Provide the [X, Y] coordinate of the cell's center where the given text is located.  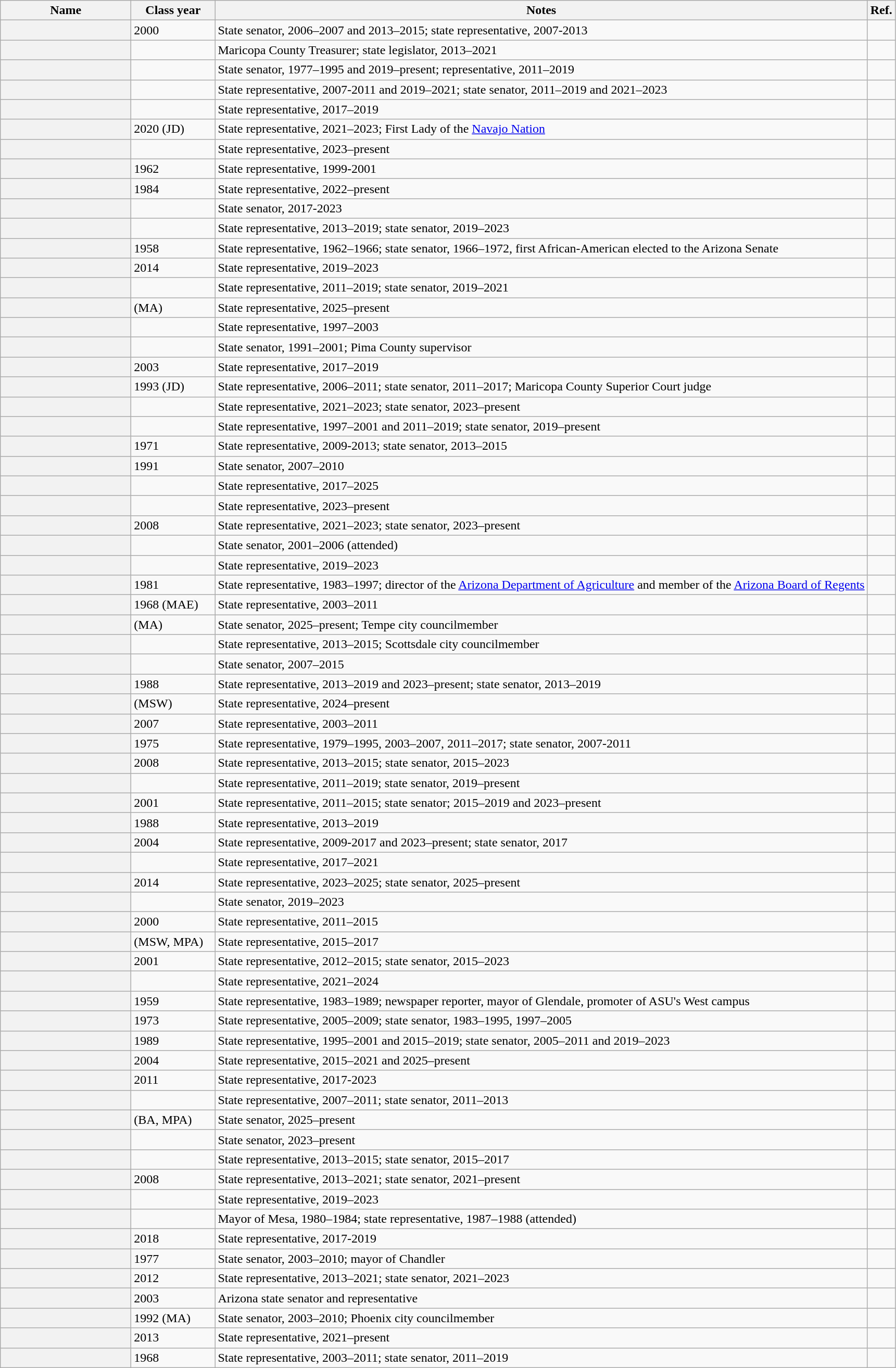
State representative, 2011–2015; state senator; 2015–2019 and 2023–present [541, 803]
State representative, 2017–2021 [541, 862]
(MSW, MPA) [173, 942]
State senator, 2003–2010; mayor of Chandler [541, 1259]
State representative, 2005–2009; state senator, 1983–1995, 1997–2005 [541, 1021]
State senator, 2007–2015 [541, 664]
1968 [173, 1358]
State representative, 2023–2025; state senator, 2025–present [541, 882]
2020 (JD) [173, 129]
1989 [173, 1041]
State senator, 2019–2023 [541, 902]
1975 [173, 743]
1981 [173, 585]
1977 [173, 1259]
State representative, 1962–1966; state senator, 1966–1972, first African-American elected to the Arizona Senate [541, 248]
2018 [173, 1239]
1968 (MAE) [173, 605]
State representative, 1983–1997; director of the Arizona Department of Agriculture and member of the Arizona Board of Regents [541, 585]
1958 [173, 248]
State representative, 2007–2011; state senator, 2011–2013 [541, 1100]
State representative, 2013–2015; Scottsdale city councilmember [541, 644]
State representative, 2013–2021; state senator, 2021–present [541, 1179]
State representative, 2021–2024 [541, 981]
State representative, 1997–2003 [541, 327]
State representative, 2009-2017 and 2023–present; state senator, 2017 [541, 842]
State senator, 2023–present [541, 1139]
State senator, 2025–present; Tempe city councilmember [541, 625]
State representative, 2011–2019; state senator, 2019–present [541, 783]
State representative, 2013–2015; state senator, 2015–2017 [541, 1159]
State representative, 2012–2015; state senator, 2015–2023 [541, 961]
State senator, 2007–2010 [541, 466]
State representative, 2013–2019; state senator, 2019–2023 [541, 228]
State representative, 2017-2019 [541, 1239]
State representative, 2011–2019; state senator, 2019–2021 [541, 288]
State representative, 2009-2013; state senator, 2013–2015 [541, 446]
State representative, 1983–1989; newspaper reporter, mayor of Glendale, promoter of ASU's West campus [541, 1001]
State representative, 1995–2001 and 2015–2019; state senator, 2005–2011 and 2019–2023 [541, 1041]
Maricopa County Treasurer; state legislator, 2013–2021 [541, 50]
1971 [173, 446]
(MSW) [173, 704]
State senator, 1991–2001; Pima County supervisor [541, 347]
Ref. [881, 10]
State representative, 2021–present [541, 1338]
(BA, MPA) [173, 1120]
State representative, 2015–2017 [541, 942]
State representative, 2013–2019 and 2023–present; state senator, 2013–2019 [541, 684]
2007 [173, 724]
State senator, 1977–1995 and 2019–present; representative, 2011–2019 [541, 70]
Mayor of Mesa, 1980–1984; state representative, 1987–1988 (attended) [541, 1219]
Class year [173, 10]
State representative, 2013–2015; state senator, 2015–2023 [541, 763]
State representative, 1999-2001 [541, 169]
State senator, 2025–present [541, 1120]
State representative, 2017-2023 [541, 1080]
State representative, 2017–2025 [541, 486]
State senator, 2006–2007 and 2013–2015; state representative, 2007-2013 [541, 30]
1973 [173, 1021]
Notes [541, 10]
1962 [173, 169]
State senator, 2001–2006 (attended) [541, 545]
State representative, 2025–present [541, 308]
State senator, 2003–2010; Phoenix city councilmember [541, 1318]
State representative, 2015–2021 and 2025–present [541, 1060]
2011 [173, 1080]
State senator, 2017-2023 [541, 208]
1984 [173, 188]
State representative, 2022–present [541, 188]
1959 [173, 1001]
State representative, 2006–2011; state senator, 2011–2017; Maricopa County Superior Court judge [541, 387]
2013 [173, 1338]
1992 (MA) [173, 1318]
1993 (JD) [173, 387]
State representative, 2021–2023; First Lady of the Navajo Nation [541, 129]
State representative, 2011–2015 [541, 922]
State representative, 2024–present [541, 704]
State representative, 1979–1995, 2003–2007, 2011–2017; state senator, 2007-2011 [541, 743]
State representative, 2003–2011; state senator, 2011–2019 [541, 1358]
State representative, 2013–2021; state senator, 2021–2023 [541, 1278]
Name [66, 10]
State representative, 2013–2019 [541, 822]
State representative, 1997–2001 and 2011–2019; state senator, 2019–present [541, 426]
State representative, 2007-2011 and 2019–2021; state senator, 2011–2019 and 2021–2023 [541, 90]
2012 [173, 1278]
Arizona state senator and representative [541, 1298]
1991 [173, 466]
